Search for the cell housing the specified text and yield its [X, Y] center coordinate. 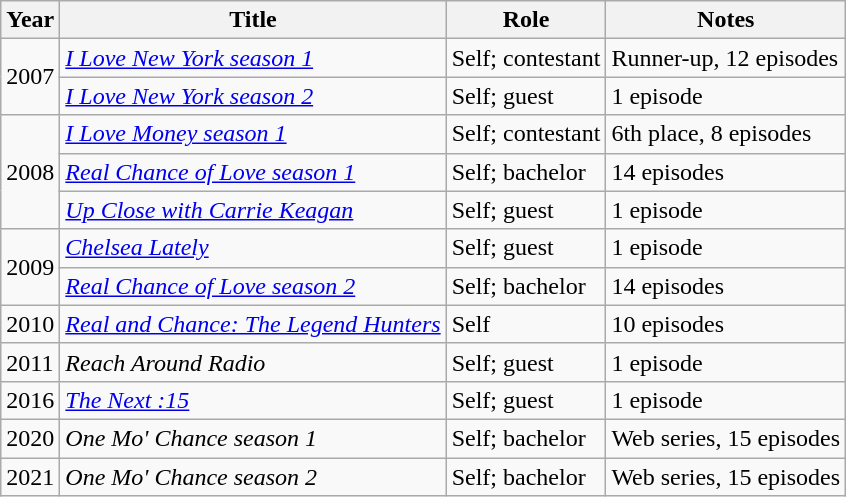
2007 [30, 77]
Role [526, 20]
Real Chance of Love season 2 [253, 286]
Self [526, 324]
I Love Money season 1 [253, 134]
2011 [30, 362]
2016 [30, 400]
Real Chance of Love season 1 [253, 172]
Year [30, 20]
10 episodes [726, 324]
2020 [30, 438]
Reach Around Radio [253, 362]
The Next :15 [253, 400]
I Love New York season 2 [253, 96]
2008 [30, 172]
I Love New York season 1 [253, 58]
Notes [726, 20]
2009 [30, 267]
6th place, 8 episodes [726, 134]
2010 [30, 324]
Up Close with Carrie Keagan [253, 210]
Real and Chance: The Legend Hunters [253, 324]
Title [253, 20]
Runner-up, 12 episodes [726, 58]
One Mo' Chance season 1 [253, 438]
One Mo' Chance season 2 [253, 477]
Chelsea Lately [253, 248]
2021 [30, 477]
